Provide the (X, Y) coordinate of the cell's center where the given text is located.  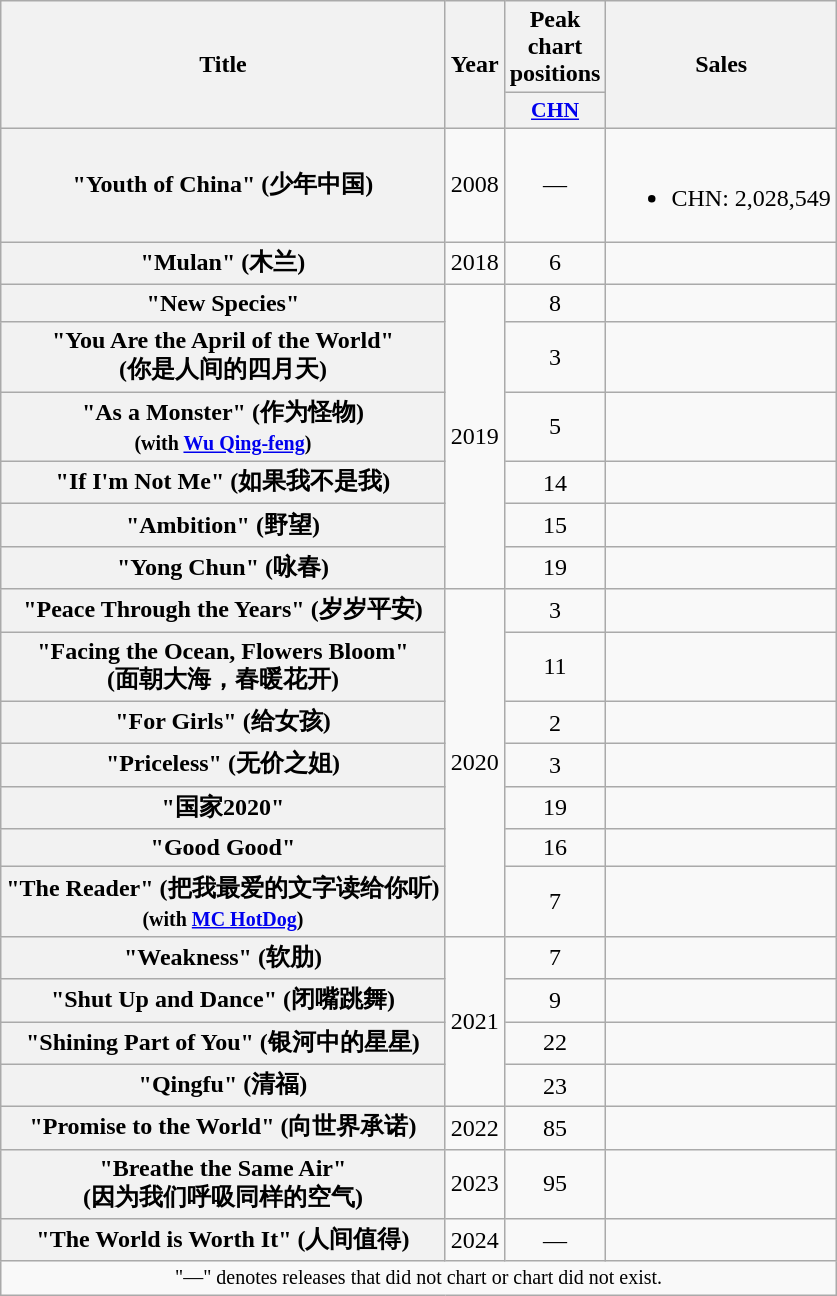
"Shut Up and Dance" (闭嘴跳舞) (223, 1000)
Sales (721, 65)
CHN (555, 111)
2023 (474, 1184)
"Weakness" (软肋) (223, 958)
"If I'm Not Me" (如果我不是我) (223, 482)
5 (555, 427)
"Priceless" (无价之姐) (223, 766)
2019 (474, 436)
2022 (474, 1128)
"New Species" (223, 303)
"Breathe the Same Air"(因为我们呼吸同样的空气) (223, 1184)
11 (555, 667)
2024 (474, 1240)
"Yong Chun" (咏春) (223, 568)
"Mulan" (木兰) (223, 264)
2021 (474, 1021)
"As a Monster" (作为怪物)(with Wu Qing-feng) (223, 427)
CHN: 2,028,549 (721, 184)
85 (555, 1128)
8 (555, 303)
2018 (474, 264)
"For Girls" (给女孩) (223, 722)
6 (555, 264)
"Promise to the World" (向世界承诺) (223, 1128)
"Qingfu" (清福) (223, 1086)
Title (223, 65)
"Ambition" (野望) (223, 526)
Year (474, 65)
23 (555, 1086)
"The World is Worth It" (人间值得) (223, 1240)
2008 (474, 184)
"Facing the Ocean, Flowers Bloom"(面朝大海，春暖花开) (223, 667)
Peak chart positions (555, 47)
15 (555, 526)
"国家2020" (223, 808)
14 (555, 482)
"—" denotes releases that did not chart or chart did not exist. (419, 1278)
"Shining Part of You" (银河中的星星) (223, 1044)
"Youth of China" (少年中国) (223, 184)
"Peace Through the Years" (岁岁平安) (223, 610)
22 (555, 1044)
"You Are the April of the World"(你是人间的四月天) (223, 357)
9 (555, 1000)
16 (555, 848)
2020 (474, 762)
"The Reader" (把我最爱的文字读给你听)(with MC HotDog) (223, 902)
"Good Good" (223, 848)
2 (555, 722)
95 (555, 1184)
